Scan for the cell matching the given text and deliver its (x, y) coordinate at center. 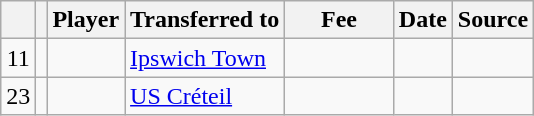
23 (18, 96)
Ipswich Town (205, 58)
11 (18, 58)
US Créteil (205, 96)
Fee (340, 20)
Source (492, 20)
Date (422, 20)
Transferred to (205, 20)
Player (86, 20)
